For the text-containing cell, return its midpoint in (x, y) coordinate format. 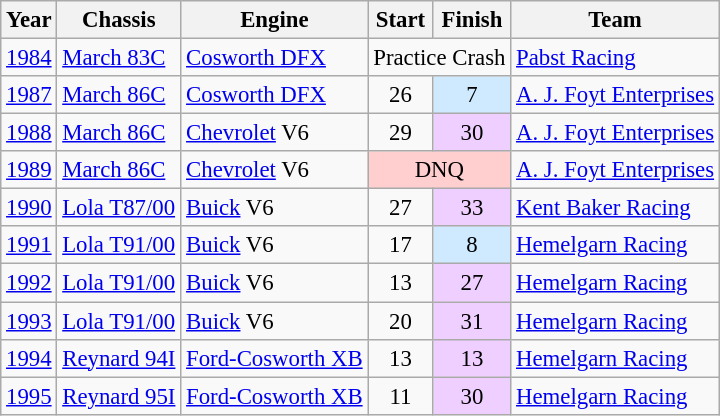
1989 (29, 170)
Team (616, 20)
33 (472, 208)
March 83C (119, 58)
Reynard 94I (119, 358)
Pabst Racing (616, 58)
Year (29, 20)
1992 (29, 283)
Reynard 95I (119, 396)
DNQ (440, 170)
31 (472, 321)
11 (400, 396)
29 (400, 133)
Start (400, 20)
8 (472, 245)
1991 (29, 245)
Engine (274, 20)
1987 (29, 95)
Kent Baker Racing (616, 208)
Lola T87/00 (119, 208)
Chassis (119, 20)
1984 (29, 58)
17 (400, 245)
7 (472, 95)
Practice Crash (440, 58)
20 (400, 321)
1990 (29, 208)
1988 (29, 133)
1995 (29, 396)
1994 (29, 358)
Finish (472, 20)
1993 (29, 321)
26 (400, 95)
